Determine the (X, Y) coordinate at the center of the cell enclosing the given text.  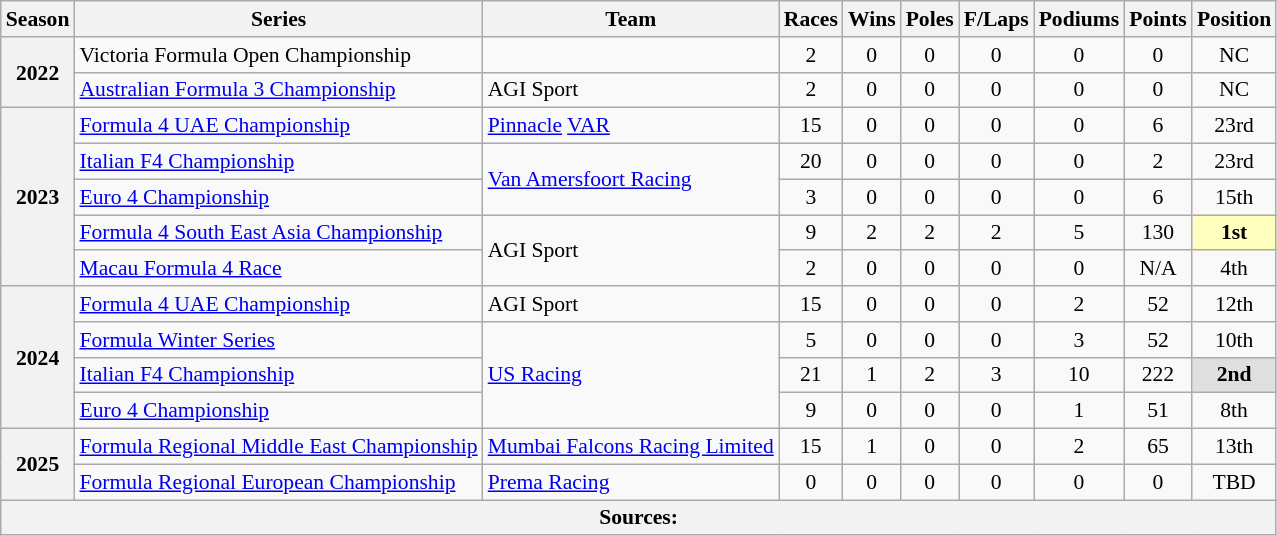
222 (1158, 375)
Team (631, 19)
Mumbai Falcons Racing Limited (631, 447)
Series (278, 19)
2023 (38, 197)
15th (1234, 197)
Macau Formula 4 Race (278, 269)
Points (1158, 19)
Wins (872, 19)
21 (811, 375)
US Racing (631, 376)
Formula Regional Middle East Championship (278, 447)
Australian Formula 3 Championship (278, 90)
2025 (38, 464)
51 (1158, 411)
Poles (930, 19)
Sources: (639, 518)
Van Amersfoort Racing (631, 180)
2022 (38, 72)
1st (1234, 233)
N/A (1158, 269)
Pinnacle VAR (631, 126)
Season (38, 19)
65 (1158, 447)
8th (1234, 411)
Victoria Formula Open Championship (278, 55)
Formula 4 South East Asia Championship (278, 233)
Formula Regional European Championship (278, 482)
2024 (38, 357)
13th (1234, 447)
Prema Racing (631, 482)
4th (1234, 269)
Position (1234, 19)
10 (1080, 375)
10th (1234, 340)
F/Laps (996, 19)
20 (811, 162)
TBD (1234, 482)
130 (1158, 233)
2nd (1234, 375)
Formula Winter Series (278, 340)
12th (1234, 304)
Podiums (1080, 19)
Races (811, 19)
